Pinpoint the cell where the given text exists, returning its [X, Y] midpoint coordinate. 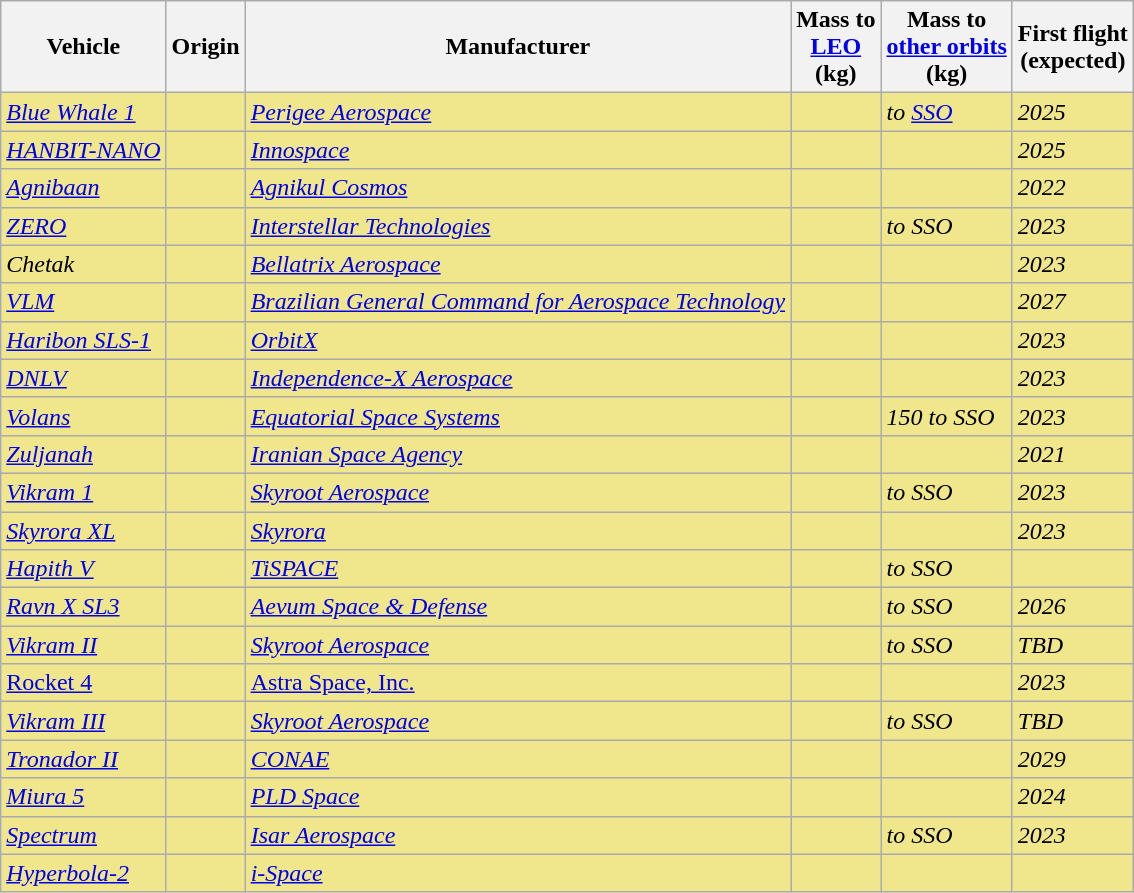
Perigee Aerospace [518, 112]
Origin [206, 47]
Vehicle [84, 47]
Hyperbola-2 [84, 873]
Spectrum [84, 835]
First flight(expected) [1072, 47]
Blue Whale 1 [84, 112]
CONAE [518, 759]
Aevum Space & Defense [518, 607]
Skyrora [518, 531]
DNLV [84, 378]
2022 [1072, 188]
VLM [84, 302]
Equatorial Space Systems [518, 416]
TiSPACE [518, 569]
2027 [1072, 302]
HANBIT-NANO [84, 150]
Vikram II [84, 645]
Mass toother orbits(kg) [946, 47]
Ravn X SL3 [84, 607]
Vikram III [84, 721]
i-Space [518, 873]
Innospace [518, 150]
Haribon SLS-1 [84, 340]
Skyrora XL [84, 531]
2029 [1072, 759]
Interstellar Technologies [518, 226]
Independence-X Aerospace [518, 378]
Rocket 4 [84, 683]
2026 [1072, 607]
Agnibaan [84, 188]
Chetak [84, 264]
PLD Space [518, 797]
OrbitX [518, 340]
Isar Aerospace [518, 835]
Tronador II [84, 759]
Iranian Space Agency [518, 454]
Agnikul Cosmos [518, 188]
Vikram 1 [84, 492]
2021 [1072, 454]
150 to SSO [946, 416]
Mass toLEO(kg) [836, 47]
ZERO [84, 226]
2024 [1072, 797]
Hapith V [84, 569]
Miura 5 [84, 797]
Zuljanah [84, 454]
Brazilian General Command for Aerospace Technology [518, 302]
Bellatrix Aerospace [518, 264]
Volans [84, 416]
Manufacturer [518, 47]
Astra Space, Inc. [518, 683]
